Detect which cell encompasses the target text, then output its [x, y] center coordinate. 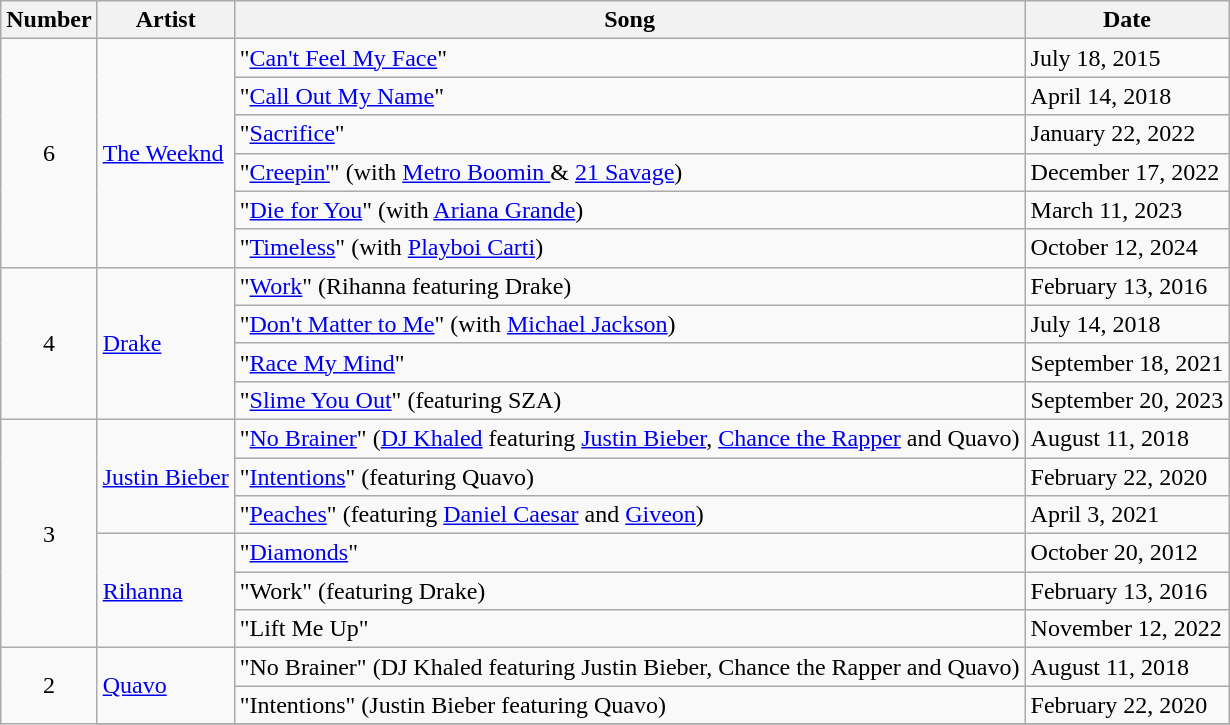
July 18, 2015 [1127, 58]
January 22, 2022 [1127, 134]
4 [49, 343]
Justin Bieber [166, 476]
6 [49, 153]
"Don't Matter to Me" (with Michael Jackson) [630, 324]
November 12, 2022 [1127, 629]
3 [49, 533]
October 20, 2012 [1127, 553]
September 18, 2021 [1127, 362]
Artist [166, 20]
"Die for You" (with Ariana Grande) [630, 210]
September 20, 2023 [1127, 400]
April 3, 2021 [1127, 515]
"Diamonds" [630, 553]
March 11, 2023 [1127, 210]
"Work" (Rihanna featuring Drake) [630, 286]
April 14, 2018 [1127, 96]
"Sacrifice" [630, 134]
"Race My Mind" [630, 362]
Song [630, 20]
"Intentions" (Justin Bieber featuring Quavo) [630, 705]
"Can't Feel My Face" [630, 58]
"Intentions" (featuring Quavo) [630, 477]
"Creepin'" (with Metro Boomin & 21 Savage) [630, 172]
2 [49, 686]
"Timeless" (with Playboi Carti) [630, 248]
October 12, 2024 [1127, 248]
Rihanna [166, 591]
Date [1127, 20]
"Lift Me Up" [630, 629]
"Call Out My Name" [630, 96]
"Slime You Out" (featuring SZA) [630, 400]
The Weeknd [166, 153]
"Work" (featuring Drake) [630, 591]
Number [49, 20]
December 17, 2022 [1127, 172]
Drake [166, 343]
Quavo [166, 686]
"Peaches" (featuring Daniel Caesar and Giveon) [630, 515]
July 14, 2018 [1127, 324]
